Detect which cell encompasses the target text, then output its [X, Y] center coordinate. 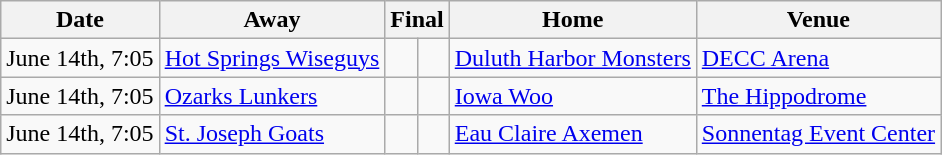
Duluth Harbor Monsters [572, 58]
The Hippodrome [818, 96]
Eau Claire Axemen [572, 134]
Home [572, 20]
DECC Arena [818, 58]
Sonnentag Event Center [818, 134]
Ozarks Lunkers [272, 96]
St. Joseph Goats [272, 134]
Away [272, 20]
Venue [818, 20]
Final [417, 20]
Hot Springs Wiseguys [272, 58]
Iowa Woo [572, 96]
Date [80, 20]
